Find where the given text appears and provide that cell's center as [X, Y] coordinate. 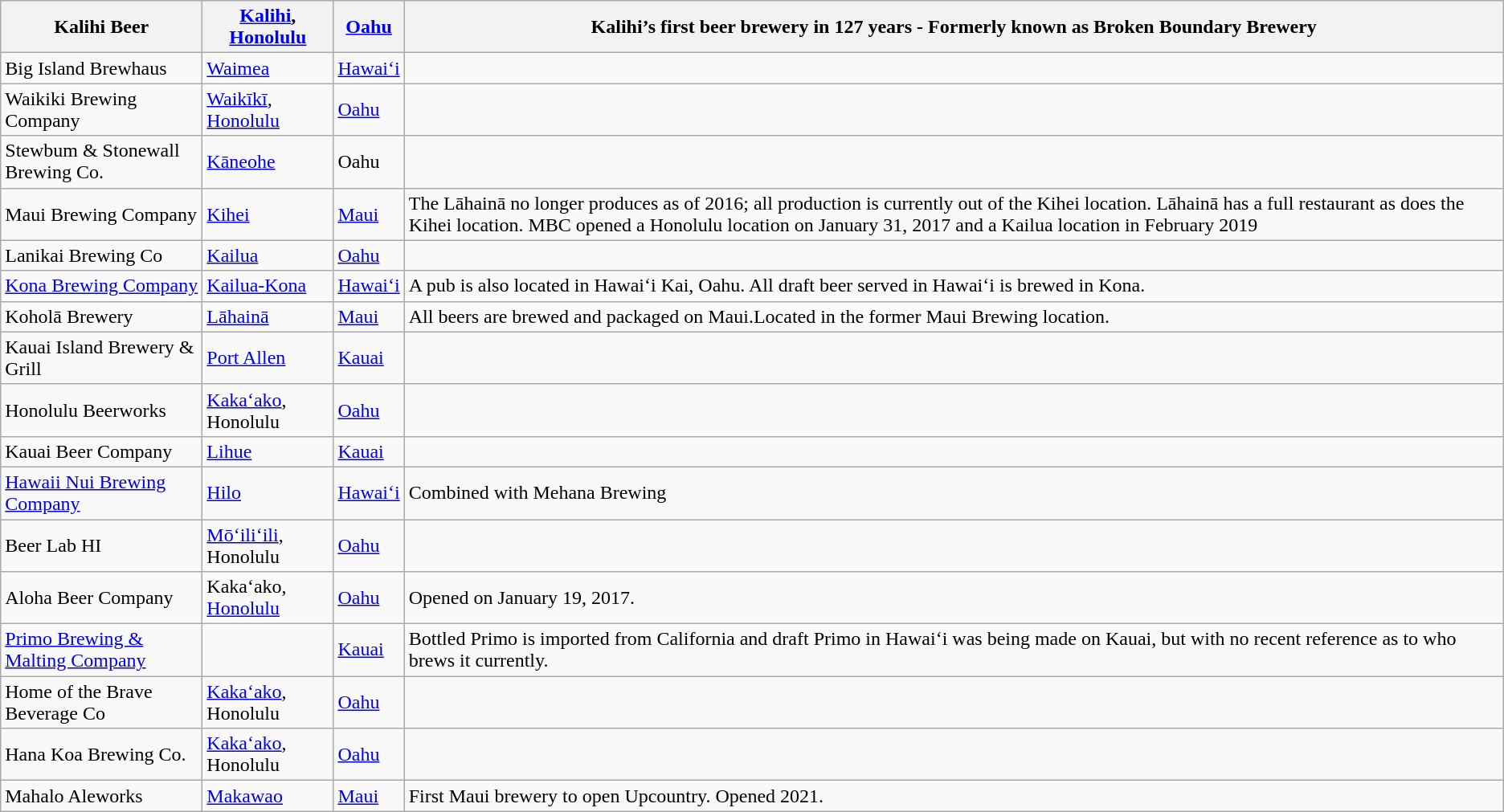
Kāneohe [268, 162]
A pub is also located in Hawai‘i Kai, Oahu. All draft beer served in Hawai‘i is brewed in Kona. [954, 286]
Lanikai Brewing Co [101, 255]
Mō‘ili‘ili, Honolulu [268, 545]
Lihue [268, 451]
Mahalo Aleworks [101, 796]
Aloha Beer Company [101, 598]
Kauai Island Brewery & Grill [101, 358]
Makawao [268, 796]
Maui Brewing Company [101, 214]
Beer Lab HI [101, 545]
Kalihi Beer [101, 27]
Waikiki Brewing Company [101, 109]
Kailua [268, 255]
Kauai Beer Company [101, 451]
Honolulu Beerworks [101, 410]
Primo Brewing & Malting Company [101, 651]
Opened on January 19, 2017. [954, 598]
Hawaii Nui Brewing Company [101, 493]
Kona Brewing Company [101, 286]
Combined with Mehana Brewing [954, 493]
Stewbum & Stonewall Brewing Co. [101, 162]
Kihei [268, 214]
Waikīkī, Honolulu [268, 109]
Lāhainā [268, 316]
Port Allen [268, 358]
Waimea [268, 68]
Kailua-Kona [268, 286]
Kalihi’s first beer brewery in 127 years - Formerly known as Broken Boundary Brewery [954, 27]
Hana Koa Brewing Co. [101, 755]
Big Island Brewhaus [101, 68]
Home of the Brave Beverage Co [101, 702]
Kaka‘ako,Honolulu [268, 755]
All beers are brewed and packaged on Maui.Located in the former Maui Brewing location. [954, 316]
Koholā Brewery [101, 316]
Kalihi, Honolulu [268, 27]
Hilo [268, 493]
First Maui brewery to open Upcountry. Opened 2021. [954, 796]
